Extract the (X, Y) coordinate from the center of the cell holding the provided text.  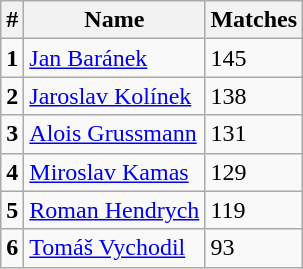
119 (254, 210)
6 (12, 248)
1 (12, 58)
Jan Baránek (114, 58)
Name (114, 20)
93 (254, 248)
Miroslav Kamas (114, 172)
3 (12, 134)
# (12, 20)
Matches (254, 20)
5 (12, 210)
Alois Grussmann (114, 134)
129 (254, 172)
4 (12, 172)
Jaroslav Kolínek (114, 96)
138 (254, 96)
145 (254, 58)
Tomáš Vychodil (114, 248)
131 (254, 134)
2 (12, 96)
Roman Hendrych (114, 210)
